Pinpoint the cell where the given text exists, returning its (x, y) midpoint coordinate. 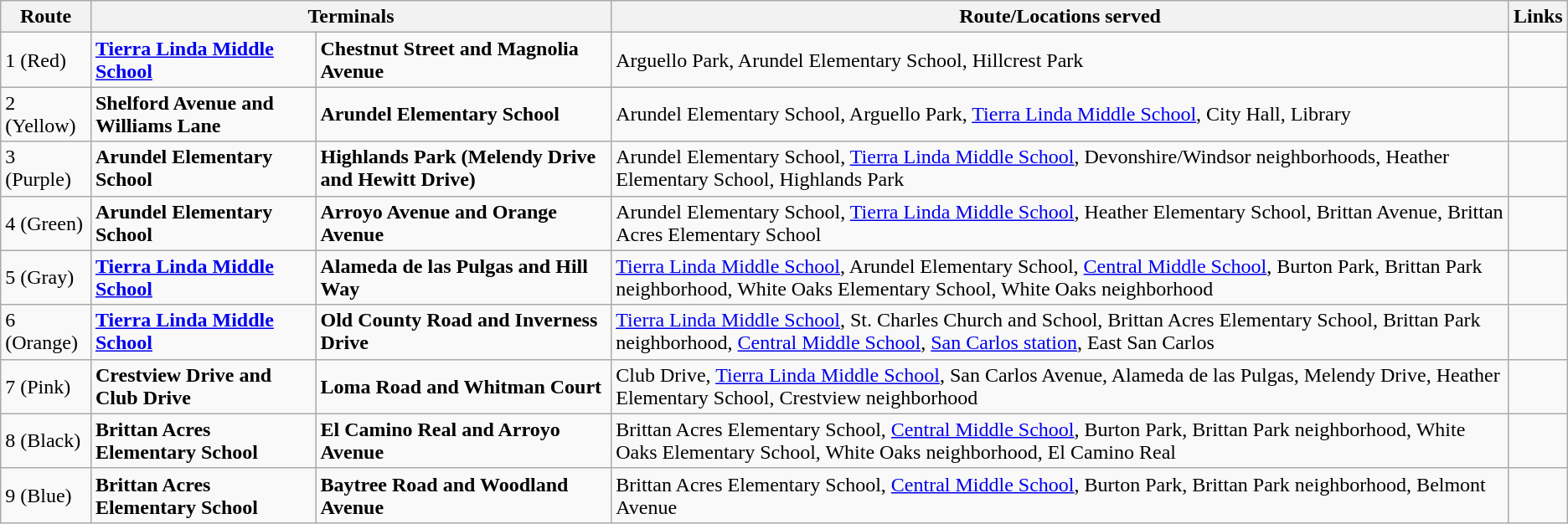
Baytree Road and Woodland Avenue (464, 496)
Arguello Park, Arundel Elementary School, Hillcrest Park (1060, 60)
Loma Road and Whitman Court (464, 387)
3 (Purple) (46, 169)
Links (1538, 17)
9 (Blue) (46, 496)
Arundel Elementary School, Tierra Linda Middle School, Devonshire/Windsor neighborhoods, Heather Elementary School, Highlands Park (1060, 169)
2 (Yellow) (46, 114)
5 (Gray) (46, 278)
Crestview Drive and Club Drive (203, 387)
Arundel Elementary School, Arguello Park, Tierra Linda Middle School, City Hall, Library (1060, 114)
Old County Road and Inverness Drive (464, 331)
6 (Orange) (46, 331)
Arroyo Avenue and Orange Avenue (464, 223)
Club Drive, Tierra Linda Middle School, San Carlos Avenue, Alameda de las Pulgas, Melendy Drive, Heather Elementary School, Crestview neighborhood (1060, 387)
Alameda de las Pulgas and Hill Way (464, 278)
Chestnut Street and Magnolia Avenue (464, 60)
Brittan Acres Elementary School, Central Middle School, Burton Park, Brittan Park neighborhood, Belmont Avenue (1060, 496)
8 (Black) (46, 440)
1 (Red) (46, 60)
7 (Pink) (46, 387)
El Camino Real and Arroyo Avenue (464, 440)
Highlands Park (Melendy Drive and Hewitt Drive) (464, 169)
Route/Locations served (1060, 17)
Shelford Avenue and Williams Lane (203, 114)
4 (Green) (46, 223)
Route (46, 17)
Arundel Elementary School, Tierra Linda Middle School, Heather Elementary School, Brittan Avenue, Brittan Acres Elementary School (1060, 223)
Terminals (350, 17)
